Search for the cell housing the specified text and yield its [x, y] center coordinate. 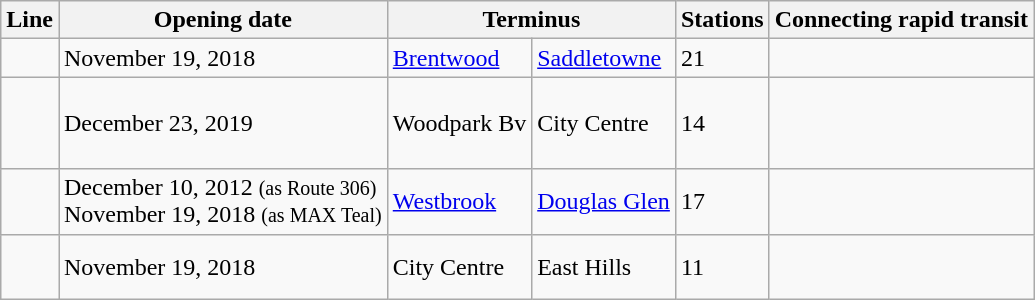
Stations [722, 20]
Westbrook [459, 202]
21 [722, 58]
Douglas Glen [604, 202]
Line [30, 20]
December 23, 2019 [222, 123]
11 [722, 266]
Terminus [531, 20]
Connecting rapid transit [901, 20]
Woodpark Bv [459, 123]
Opening date [222, 20]
Saddletowne [604, 58]
Brentwood [459, 58]
17 [722, 202]
14 [722, 123]
East Hills [604, 266]
December 10, 2012 (as Route 306)November 19, 2018 (as MAX Teal) [222, 202]
